Pinpoint the cell where the given text exists, returning its [x, y] midpoint coordinate. 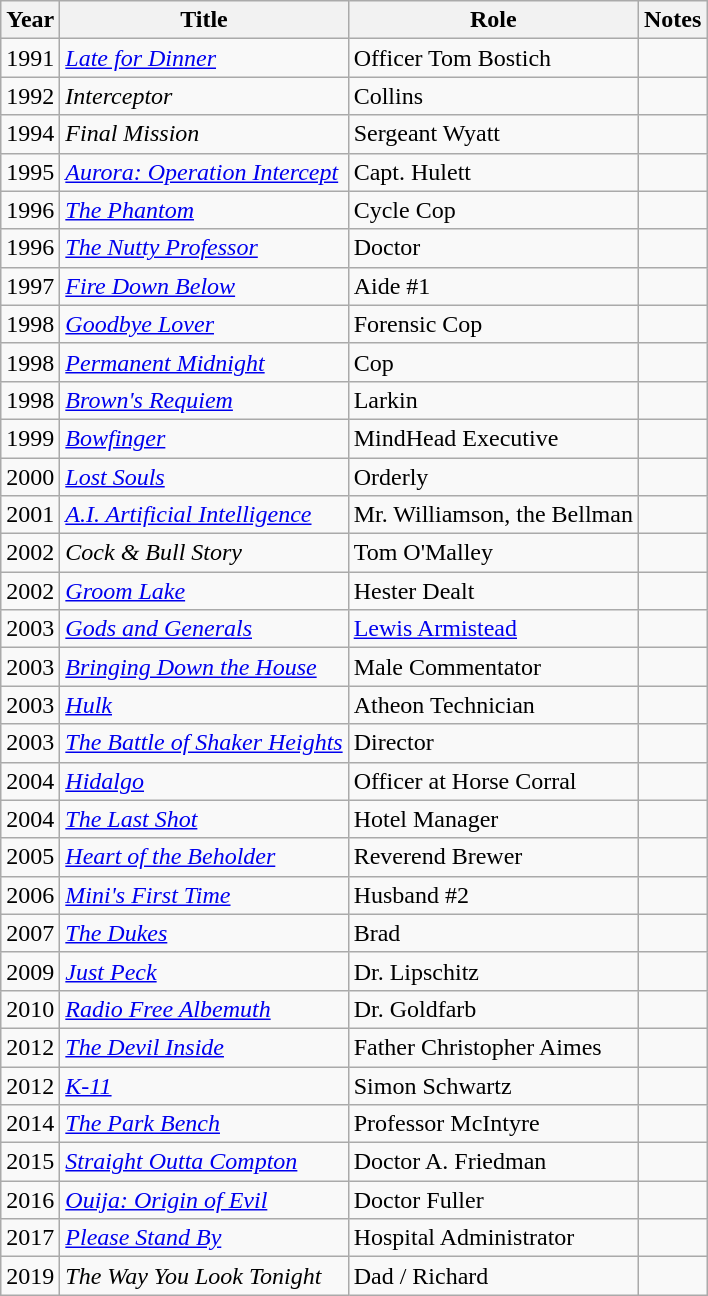
2015 [30, 1162]
Interceptor [204, 96]
The Phantom [204, 210]
Straight Outta Compton [204, 1162]
The Dukes [204, 933]
Cop [493, 362]
Cycle Cop [493, 210]
1991 [30, 58]
Aide #1 [493, 286]
2006 [30, 895]
1995 [30, 172]
Cock & Bull Story [204, 553]
2007 [30, 933]
Hotel Manager [493, 819]
Father Christopher Aimes [493, 1047]
Heart of the Beholder [204, 857]
Doctor [493, 248]
2014 [30, 1124]
A.I. Artificial Intelligence [204, 515]
Doctor A. Friedman [493, 1162]
The Battle of Shaker Heights [204, 743]
1992 [30, 96]
Please Stand By [204, 1238]
Title [204, 20]
Male Commentator [493, 667]
Just Peck [204, 971]
Aurora: Operation Intercept [204, 172]
2017 [30, 1238]
Tom O'Malley [493, 553]
Director [493, 743]
Mini's First Time [204, 895]
2009 [30, 971]
2016 [30, 1200]
Brown's Requiem [204, 400]
Dr. Goldfarb [493, 1009]
Fire Down Below [204, 286]
Ouija: Origin of Evil [204, 1200]
Hulk [204, 705]
Radio Free Albemuth [204, 1009]
Doctor Fuller [493, 1200]
Bowfinger [204, 438]
Lewis Armistead [493, 629]
Husband #2 [493, 895]
Professor McIntyre [493, 1124]
Dr. Lipschitz [493, 971]
Late for Dinner [204, 58]
K-11 [204, 1085]
1999 [30, 438]
Dad / Richard [493, 1276]
MindHead Executive [493, 438]
Groom Lake [204, 591]
Hester Dealt [493, 591]
Brad [493, 933]
Officer at Horse Corral [493, 781]
Mr. Williamson, the Bellman [493, 515]
Hospital Administrator [493, 1238]
Capt. Hulett [493, 172]
Lost Souls [204, 477]
Permanent Midnight [204, 362]
Notes [672, 20]
2000 [30, 477]
Reverend Brewer [493, 857]
Goodbye Lover [204, 324]
The Devil Inside [204, 1047]
1994 [30, 134]
2010 [30, 1009]
Forensic Cop [493, 324]
Gods and Generals [204, 629]
2019 [30, 1276]
The Way You Look Tonight [204, 1276]
2001 [30, 515]
Bringing Down the House [204, 667]
The Nutty Professor [204, 248]
Orderly [493, 477]
Simon Schwartz [493, 1085]
Hidalgo [204, 781]
The Park Bench [204, 1124]
2005 [30, 857]
Year [30, 20]
1997 [30, 286]
Sergeant Wyatt [493, 134]
The Last Shot [204, 819]
Officer Tom Bostich [493, 58]
Collins [493, 96]
Atheon Technician [493, 705]
Larkin [493, 400]
Final Mission [204, 134]
Role [493, 20]
